Determine the [x, y] coordinate at the center of the cell enclosing the given text.  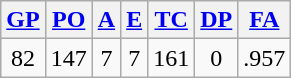
E [134, 20]
FA [264, 20]
0 [216, 58]
TC [172, 20]
PO [68, 20]
A [106, 20]
147 [68, 58]
.957 [264, 58]
DP [216, 20]
GP [23, 20]
82 [23, 58]
161 [172, 58]
